Locate the cell with the specified text and output its (X, Y) center coordinate. 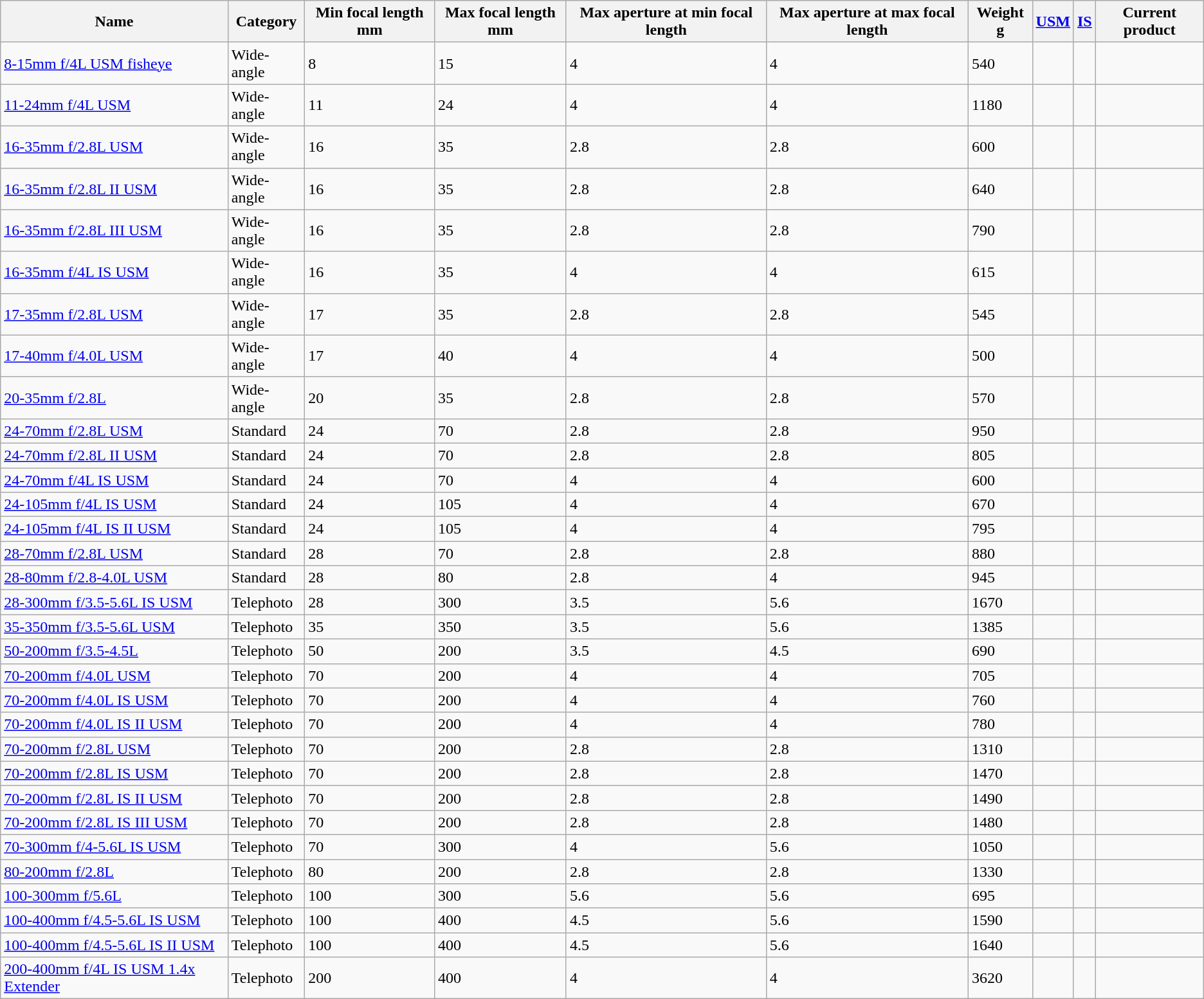
Current product (1149, 22)
IS (1084, 22)
35-350mm f/3.5-5.6L USM (114, 627)
50-200mm f/3.5-4.5L (114, 651)
20-35mm f/2.8L (114, 397)
Category (266, 22)
Min focal length mm (370, 22)
24-105mm f/4L IS II USM (114, 529)
880 (1000, 553)
500 (1000, 356)
Max focal length mm (500, 22)
80-200mm f/2.8L (114, 871)
16-35mm f/2.8L II USM (114, 189)
945 (1000, 578)
Max aperture at min focal length (666, 22)
24-105mm f/4L IS USM (114, 505)
70-200mm f/4.0L IS USM (114, 700)
8-15mm f/4L USM fisheye (114, 63)
15 (500, 63)
1490 (1000, 798)
1590 (1000, 921)
200-400mm f/4L IS USM 1.4x Extender (114, 978)
1470 (1000, 773)
1330 (1000, 871)
40 (500, 356)
795 (1000, 529)
Max aperture at max focal length (867, 22)
3620 (1000, 978)
640 (1000, 189)
16-35mm f/2.8L III USM (114, 230)
17-40mm f/4.0L USM (114, 356)
1180 (1000, 105)
100-400mm f/4.5-5.6L IS II USM (114, 945)
545 (1000, 314)
11 (370, 105)
50 (370, 651)
USM (1053, 22)
Weight g (1000, 22)
760 (1000, 700)
17-35mm f/2.8L USM (114, 314)
24-70mm f/2.8L II USM (114, 455)
1310 (1000, 749)
28-80mm f/2.8-4.0L USM (114, 578)
Name (114, 22)
11-24mm f/4L USM (114, 105)
70-200mm f/4.0L IS II USM (114, 724)
615 (1000, 273)
24-70mm f/4L IS USM (114, 480)
1385 (1000, 627)
570 (1000, 397)
805 (1000, 455)
70-300mm f/4-5.6L IS USM (114, 847)
70-200mm f/2.8L IS USM (114, 773)
28-300mm f/3.5-5.6L IS USM (114, 602)
780 (1000, 724)
28-70mm f/2.8L USM (114, 553)
100-300mm f/5.6L (114, 896)
705 (1000, 676)
690 (1000, 651)
540 (1000, 63)
70-200mm f/2.8L IS II USM (114, 798)
70-200mm f/2.8L IS III USM (114, 822)
8 (370, 63)
20 (370, 397)
16-35mm f/2.8L USM (114, 147)
70-200mm f/4.0L USM (114, 676)
350 (500, 627)
24-70mm f/2.8L USM (114, 431)
70-200mm f/2.8L USM (114, 749)
100-400mm f/4.5-5.6L IS USM (114, 921)
695 (1000, 896)
1480 (1000, 822)
670 (1000, 505)
16-35mm f/4L IS USM (114, 273)
1640 (1000, 945)
950 (1000, 431)
1670 (1000, 602)
790 (1000, 230)
1050 (1000, 847)
